For the text-containing cell, return its midpoint in [x, y] coordinate format. 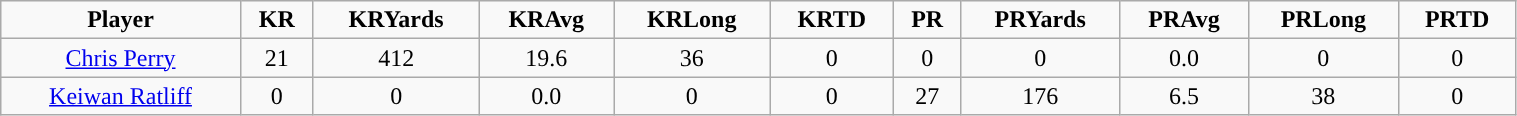
KRTD [832, 20]
PRYards [1040, 20]
36 [692, 58]
KR [276, 20]
PRAvg [1184, 20]
21 [276, 58]
19.6 [546, 58]
Player [121, 20]
412 [396, 58]
KRAvg [546, 20]
Chris Perry [121, 58]
KRYards [396, 20]
Keiwan Ratliff [121, 96]
176 [1040, 96]
PRTD [1457, 20]
38 [1323, 96]
PRLong [1323, 20]
27 [928, 96]
6.5 [1184, 96]
KRLong [692, 20]
PR [928, 20]
